Locate the cell with the specified text and output its [x, y] center coordinate. 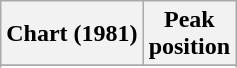
Peakposition [189, 34]
Chart (1981) [72, 34]
